Scan for the cell matching the given text and deliver its (x, y) coordinate at center. 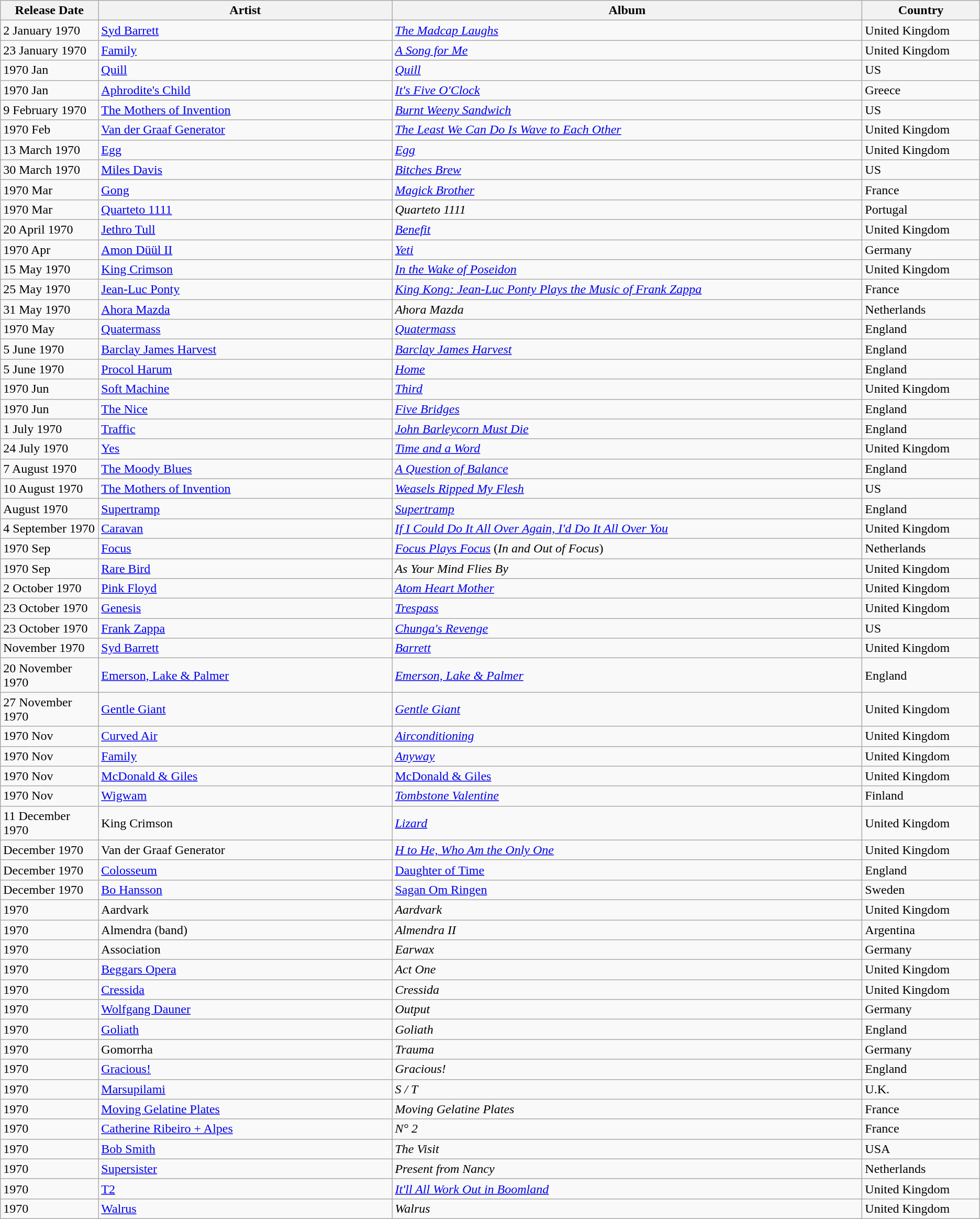
Earwax (627, 950)
Home (627, 369)
23 January 1970 (49, 50)
1970 Apr (49, 250)
Daughter of Time (627, 870)
As Your Mind Flies By (627, 568)
Association (245, 950)
Sweden (921, 890)
20 April 1970 (49, 229)
Weasels Ripped My Flesh (627, 489)
Supersister (245, 1169)
Gomorrha (245, 1049)
The Madcap Laughs (627, 30)
Jean-Luc Ponty (245, 290)
The Nice (245, 409)
Time and a Word (627, 449)
Focus (245, 548)
The Visit (627, 1149)
Catherine Ribeiro + Alpes (245, 1129)
Present from Nancy (627, 1169)
August 1970 (49, 508)
7 August 1970 (49, 469)
1970 Feb (49, 130)
Trauma (627, 1049)
Frank Zappa (245, 628)
Pink Floyd (245, 589)
Third (627, 389)
Curved Air (245, 736)
Bob Smith (245, 1149)
Portugal (921, 209)
Marsupilami (245, 1089)
Sagan Om Ringen (627, 890)
Yes (245, 449)
U.K. (921, 1089)
15 May 1970 (49, 270)
Country (921, 10)
King Kong: Jean-Luc Ponty Plays the Music of Frank Zappa (627, 290)
Release Date (49, 10)
Focus Plays Focus (In and Out of Focus) (627, 548)
30 March 1970 (49, 170)
Miles Davis (245, 170)
A Question of Balance (627, 469)
1 July 1970 (49, 429)
Rare Bird (245, 568)
Procol Harum (245, 369)
Magick Brother (627, 190)
Traffic (245, 429)
Bo Hansson (245, 890)
Colosseum (245, 870)
Burnt Weeny Sandwich (627, 110)
T2 (245, 1189)
Tombstone Valentine (627, 796)
USA (921, 1149)
20 November 1970 (49, 675)
11 December 1970 (49, 823)
Almendra II (627, 929)
2 October 1970 (49, 589)
Jethro Tull (245, 229)
25 May 1970 (49, 290)
Greece (921, 90)
November 1970 (49, 648)
Five Bridges (627, 409)
If I Could Do It All Over Again, I'd Do It All Over You (627, 528)
S / T (627, 1089)
Almendra (band) (245, 929)
Argentina (921, 929)
31 May 1970 (49, 309)
Chunga's Revenge (627, 628)
Barrett (627, 648)
Finland (921, 796)
The Moody Blues (245, 469)
9 February 1970 (49, 110)
Soft Machine (245, 389)
Bitches Brew (627, 170)
John Barleycorn Must Die (627, 429)
The Least We Can Do Is Wave to Each Other (627, 130)
4 September 1970 (49, 528)
Atom Heart Mother (627, 589)
Yeti (627, 250)
Trespass (627, 608)
N° 2 (627, 1129)
27 November 1970 (49, 709)
Output (627, 1010)
2 January 1970 (49, 30)
Caravan (245, 528)
Lizard (627, 823)
Anyway (627, 756)
It's Five O'Clock (627, 90)
Wigwam (245, 796)
Gong (245, 190)
Benefit (627, 229)
Genesis (245, 608)
13 March 1970 (49, 150)
Beggars Opera (245, 970)
Airconditioning (627, 736)
24 July 1970 (49, 449)
Wolfgang Dauner (245, 1010)
In the Wake of Poseidon (627, 270)
1970 May (49, 329)
10 August 1970 (49, 489)
Artist (245, 10)
Album (627, 10)
Aphrodite's Child (245, 90)
A Song for Me (627, 50)
It'll All Work Out in Boomland (627, 1189)
Act One (627, 970)
H to He, Who Am the Only One (627, 850)
Amon Düül II (245, 250)
